From the cell containing the given text, extract its center point as [X, Y] coordinate. 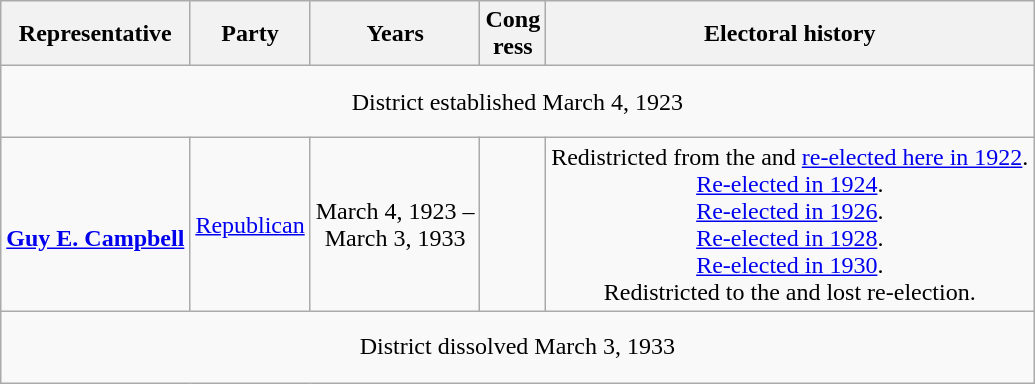
Party [250, 34]
Congress [513, 34]
Guy E. Campbell [96, 224]
Years [395, 34]
Republican [250, 224]
District established March 4, 1923 [518, 102]
District dissolved March 3, 1933 [518, 347]
Representative [96, 34]
Electoral history [790, 34]
March 4, 1923 –March 3, 1933 [395, 224]
